Extract the [X, Y] coordinate from the center of the cell holding the provided text.  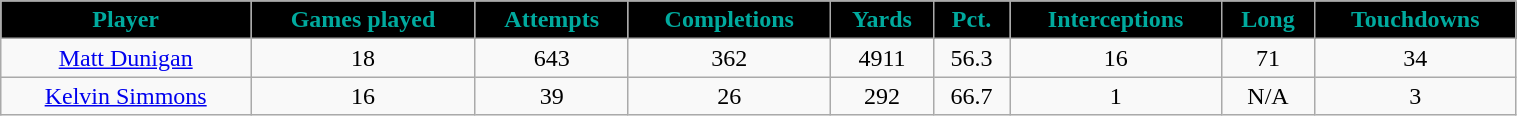
3 [1415, 96]
Touchdowns [1415, 20]
Completions [730, 20]
71 [1268, 58]
56.3 [972, 58]
34 [1415, 58]
643 [552, 58]
Player [126, 20]
Matt Dunigan [126, 58]
362 [730, 58]
Games played [364, 20]
Interceptions [1116, 20]
Kelvin Simmons [126, 96]
1 [1116, 96]
66.7 [972, 96]
Long [1268, 20]
N/A [1268, 96]
Attempts [552, 20]
39 [552, 96]
26 [730, 96]
Pct. [972, 20]
292 [882, 96]
4911 [882, 58]
18 [364, 58]
Yards [882, 20]
